Scan for the cell matching the given text and deliver its [X, Y] coordinate at center. 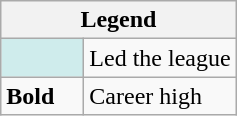
Bold [42, 96]
Led the league [160, 58]
Career high [160, 96]
Legend [118, 20]
